From the cell containing the given text, extract its center point as (X, Y) coordinate. 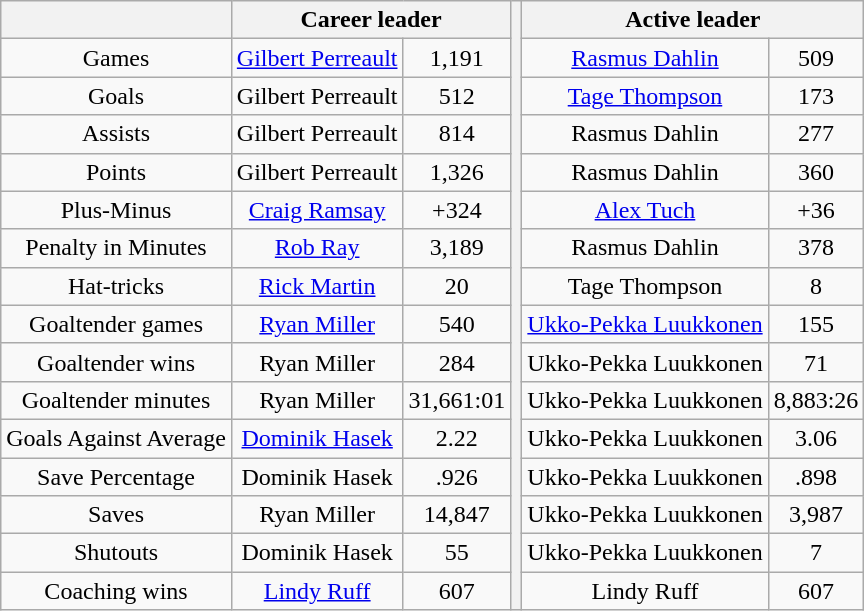
Goals Against Average (116, 438)
20 (457, 286)
814 (457, 134)
Goaltender minutes (116, 400)
Shutouts (116, 553)
277 (816, 134)
8 (816, 286)
.898 (816, 477)
Goaltender wins (116, 362)
284 (457, 362)
512 (457, 96)
.926 (457, 477)
Points (116, 172)
+324 (457, 210)
360 (816, 172)
55 (457, 553)
1,191 (457, 58)
378 (816, 248)
+36 (816, 210)
155 (816, 324)
3,189 (457, 248)
14,847 (457, 515)
Rick Martin (317, 286)
Games (116, 58)
71 (816, 362)
Saves (116, 515)
Hat-tricks (116, 286)
Career leader (370, 20)
2.22 (457, 438)
8,883:26 (816, 400)
Rob Ray (317, 248)
Plus-Minus (116, 210)
Assists (116, 134)
Penalty in Minutes (116, 248)
3.06 (816, 438)
Goals (116, 96)
Active leader (693, 20)
Alex Tuch (645, 210)
Craig Ramsay (317, 210)
1,326 (457, 172)
Save Percentage (116, 477)
31,661:01 (457, 400)
3,987 (816, 515)
173 (816, 96)
509 (816, 58)
Goaltender games (116, 324)
Coaching wins (116, 591)
540 (457, 324)
7 (816, 553)
